From the cell containing the given text, extract its center point as [X, Y] coordinate. 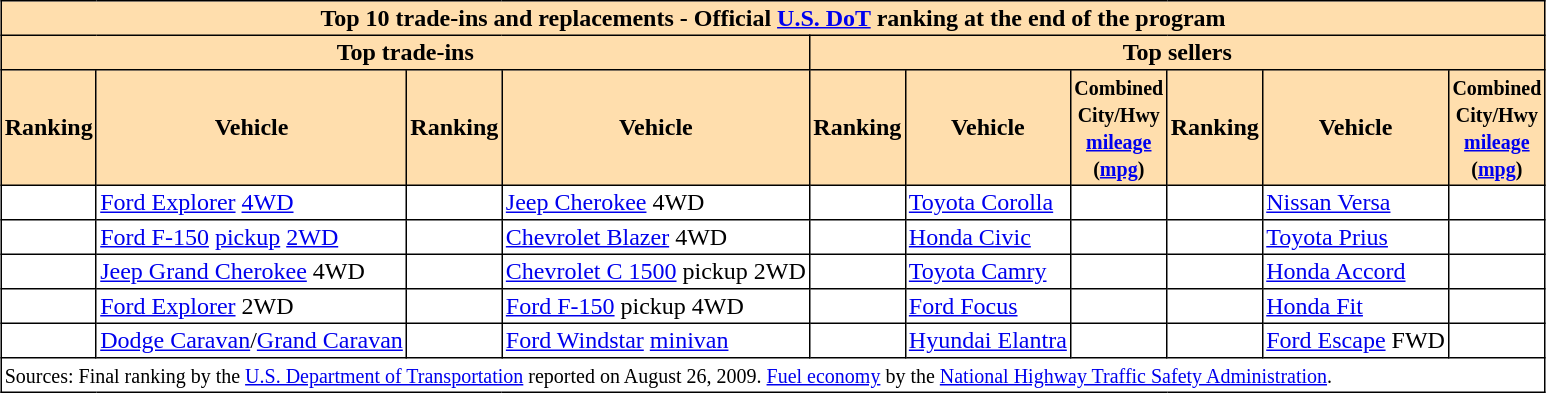
Dodge Caravan/Grand Caravan [251, 340]
Chevrolet C 1500 pickup 2WD [656, 271]
Toyota Prius [1355, 237]
Ford F-150 pickup 2WD [251, 237]
Honda Fit [1355, 306]
Nissan Versa [1355, 202]
Ford Windstar minivan [656, 340]
Ford Explorer 2WD [251, 306]
Honda Accord [1355, 271]
Ford Focus [988, 306]
Toyota Corolla [988, 202]
Ford F-150 pickup 4WD [656, 306]
Top 10 trade-ins and replacements - Official U.S. DoT ranking at the end of the program [773, 18]
Chevrolet Blazer 4WD [656, 237]
Jeep Grand Cherokee 4WD [251, 271]
Honda Civic [988, 237]
Ford Escape FWD [1355, 340]
Top trade-ins [406, 52]
Jeep Cherokee 4WD [656, 202]
Ford Explorer 4WD [251, 202]
Toyota Camry [988, 271]
Hyundai Elantra [988, 340]
Top sellers [1178, 52]
